From the cell containing the given text, extract its center point as [X, Y] coordinate. 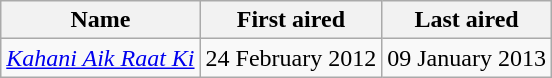
Name [100, 20]
Kahani Aik Raat Ki [100, 58]
First aired [291, 20]
09 January 2013 [467, 58]
Last aired [467, 20]
24 February 2012 [291, 58]
